Provide the [X, Y] coordinate of the cell's center where the given text is located.  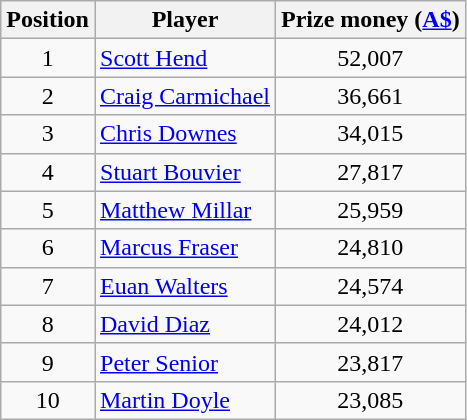
34,015 [371, 134]
Euan Walters [184, 286]
10 [48, 400]
4 [48, 172]
Peter Senior [184, 362]
2 [48, 96]
24,810 [371, 248]
9 [48, 362]
Prize money (A$) [371, 20]
Martin Doyle [184, 400]
Player [184, 20]
5 [48, 210]
Scott Hend [184, 58]
24,012 [371, 324]
7 [48, 286]
24,574 [371, 286]
Craig Carmichael [184, 96]
Chris Downes [184, 134]
27,817 [371, 172]
David Diaz [184, 324]
3 [48, 134]
52,007 [371, 58]
Position [48, 20]
36,661 [371, 96]
1 [48, 58]
23,085 [371, 400]
23,817 [371, 362]
Marcus Fraser [184, 248]
Stuart Bouvier [184, 172]
25,959 [371, 210]
8 [48, 324]
Matthew Millar [184, 210]
6 [48, 248]
